Identify which cell holds the provided text, then report its (X, Y) central coordinate. 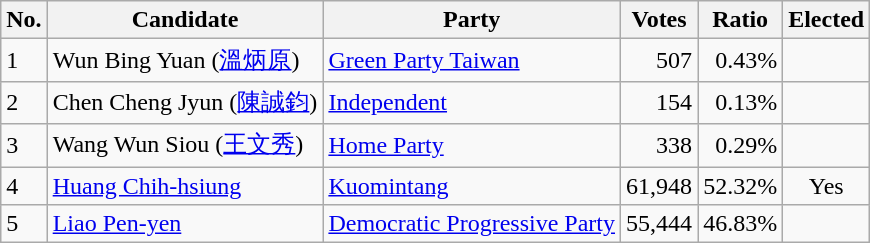
Huang Chih-hsiung (185, 185)
Democratic Progressive Party (472, 224)
Independent (472, 102)
Wang Wun Siou (王文秀) (185, 146)
338 (660, 146)
Kuomintang (472, 185)
Green Party Taiwan (472, 60)
2 (24, 102)
Home Party (472, 146)
Liao Pen-yen (185, 224)
Ratio (740, 20)
Yes (826, 185)
507 (660, 60)
0.13% (740, 102)
Elected (826, 20)
4 (24, 185)
No. (24, 20)
55,444 (660, 224)
5 (24, 224)
Chen Cheng Jyun (陳誠鈞) (185, 102)
Candidate (185, 20)
Party (472, 20)
61,948 (660, 185)
46.83% (740, 224)
1 (24, 60)
52.32% (740, 185)
3 (24, 146)
0.43% (740, 60)
154 (660, 102)
Wun Bing Yuan (溫炳原) (185, 60)
Votes (660, 20)
0.29% (740, 146)
